For the text-containing cell, return its midpoint in [x, y] coordinate format. 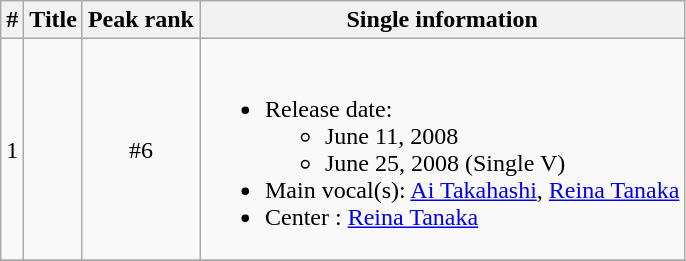
Release date:June 11, 2008June 25, 2008 (Single V)Main vocal(s): Ai Takahashi, Reina TanakaCenter : Reina Tanaka [442, 150]
Title [54, 20]
Single information [442, 20]
Peak rank [140, 20]
# [12, 20]
#6 [140, 150]
1 [12, 150]
